Provide the (x, y) coordinate of the cell's center where the given text is located.  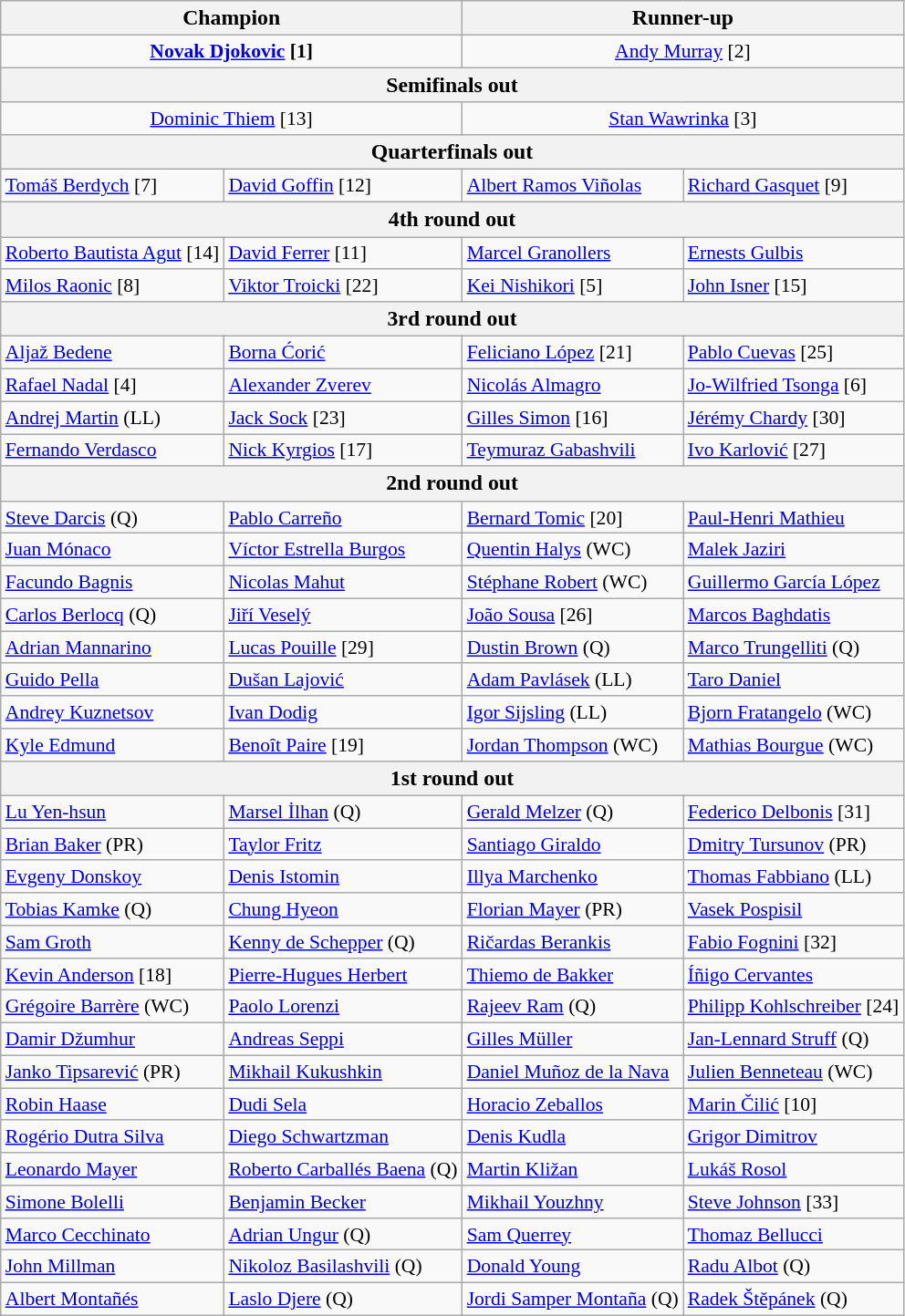
Jo-Wilfried Tsonga [6] (794, 386)
Lucas Pouille [29] (343, 648)
Novak Djokovic [1] (232, 52)
Malek Jaziri (794, 550)
2nd round out (452, 484)
Lu Yen-hsun (113, 813)
Guido Pella (113, 680)
Janko Tipsarević (PR) (113, 1072)
Guillermo García López (794, 583)
Tomáš Berdych [7] (113, 186)
Roberto Bautista Agut [14] (113, 254)
Ivo Karlović [27] (794, 451)
Richard Gasquet [9] (794, 186)
Denis Kudla (573, 1137)
Martin Kližan (573, 1169)
Evgeny Donskoy (113, 877)
Damir Džumhur (113, 1040)
Feliciano López [21] (573, 353)
Stan Wawrinka [3] (683, 119)
Pablo Carreño (343, 518)
Jan-Lennard Struff (Q) (794, 1040)
Santiago Giraldo (573, 845)
David Ferrer [11] (343, 254)
Dominic Thiem [13] (232, 119)
Brian Baker (PR) (113, 845)
Thomas Fabbiano (LL) (794, 877)
Laslo Djere (Q) (343, 1300)
Radu Albot (Q) (794, 1267)
Nikoloz Basilashvili (Q) (343, 1267)
Donald Young (573, 1267)
Fernando Verdasco (113, 451)
Grégoire Barrère (WC) (113, 1007)
Mathias Bourgue (WC) (794, 745)
Mikhail Youzhny (573, 1202)
Milos Raonic [8] (113, 286)
Mikhail Kukushkin (343, 1072)
Stéphane Robert (WC) (573, 583)
Quarterfinals out (452, 152)
Thomaz Bellucci (794, 1235)
4th round out (452, 220)
Dmitry Tursunov (PR) (794, 845)
Fabio Fognini [32] (794, 942)
Juan Mónaco (113, 550)
John Millman (113, 1267)
Steve Darcis (Q) (113, 518)
Marcel Granollers (573, 254)
Chung Hyeon (343, 909)
Marco Trungelliti (Q) (794, 648)
Víctor Estrella Burgos (343, 550)
3rd round out (452, 319)
Sam Groth (113, 942)
Pablo Cuevas [25] (794, 353)
Ivan Dodig (343, 712)
Dušan Lajović (343, 680)
Radek Štěpánek (Q) (794, 1300)
Gilles Müller (573, 1040)
Andy Murray [2] (683, 52)
Marcos Baghdatis (794, 615)
Jordan Thompson (WC) (573, 745)
Quentin Halys (WC) (573, 550)
Adrian Mannarino (113, 648)
Viktor Troicki [22] (343, 286)
João Sousa [26] (573, 615)
Steve Johnson [33] (794, 1202)
Adam Pavlásek (LL) (573, 680)
Facundo Bagnis (113, 583)
Ričardas Berankis (573, 942)
Kyle Edmund (113, 745)
Rafael Nadal [4] (113, 386)
Vasek Pospisil (794, 909)
Daniel Muñoz de la Nava (573, 1072)
Igor Sijsling (LL) (573, 712)
Horacio Zeballos (573, 1104)
Federico Delbonis [31] (794, 813)
Nicolás Almagro (573, 386)
Kevin Anderson [18] (113, 975)
Philipp Kohlschreiber [24] (794, 1007)
Jiří Veselý (343, 615)
Champion (232, 18)
Benoît Paire [19] (343, 745)
Gerald Melzer (Q) (573, 813)
Dustin Brown (Q) (573, 648)
Florian Mayer (PR) (573, 909)
Nicolas Mahut (343, 583)
Roberto Carballés Baena (Q) (343, 1169)
Albert Montañés (113, 1300)
Paolo Lorenzi (343, 1007)
Paul-Henri Mathieu (794, 518)
Aljaž Bedene (113, 353)
Andrey Kuznetsov (113, 712)
1st round out (452, 779)
Semifinals out (452, 86)
Rogério Dutra Silva (113, 1137)
Albert Ramos Viñolas (573, 186)
Simone Bolelli (113, 1202)
John Isner [15] (794, 286)
Íñigo Cervantes (794, 975)
Marco Cecchinato (113, 1235)
Leonardo Mayer (113, 1169)
Ernests Gulbis (794, 254)
Diego Schwartzman (343, 1137)
Bjorn Fratangelo (WC) (794, 712)
Borna Ćorić (343, 353)
Taylor Fritz (343, 845)
Pierre-Hugues Herbert (343, 975)
Jordi Samper Montaña (Q) (573, 1300)
Sam Querrey (573, 1235)
Benjamin Becker (343, 1202)
Lukáš Rosol (794, 1169)
Dudi Sela (343, 1104)
Bernard Tomic [20] (573, 518)
Thiemo de Bakker (573, 975)
Kei Nishikori [5] (573, 286)
Jérémy Chardy [30] (794, 418)
Andrej Martin (LL) (113, 418)
Gilles Simon [16] (573, 418)
Marsel İlhan (Q) (343, 813)
Taro Daniel (794, 680)
Kenny de Schepper (Q) (343, 942)
Tobias Kamke (Q) (113, 909)
Grigor Dimitrov (794, 1137)
Adrian Ungur (Q) (343, 1235)
Teymuraz Gabashvili (573, 451)
Marin Čilić [10] (794, 1104)
Julien Benneteau (WC) (794, 1072)
Carlos Berlocq (Q) (113, 615)
Nick Kyrgios [17] (343, 451)
Jack Sock [23] (343, 418)
Andreas Seppi (343, 1040)
David Goffin [12] (343, 186)
Rajeev Ram (Q) (573, 1007)
Runner-up (683, 18)
Robin Haase (113, 1104)
Alexander Zverev (343, 386)
Denis Istomin (343, 877)
Illya Marchenko (573, 877)
